Identify which cell holds the provided text, then report its (x, y) central coordinate. 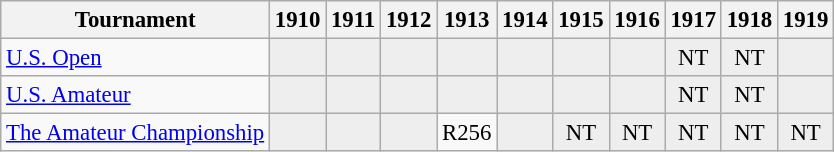
1912 (409, 20)
1918 (749, 20)
R256 (467, 133)
1915 (581, 20)
1910 (298, 20)
The Amateur Championship (136, 133)
U.S. Open (136, 58)
1911 (354, 20)
Tournament (136, 20)
1919 (805, 20)
1917 (693, 20)
1916 (637, 20)
1914 (525, 20)
1913 (467, 20)
U.S. Amateur (136, 95)
